Detect which cell encompasses the target text, then output its (x, y) center coordinate. 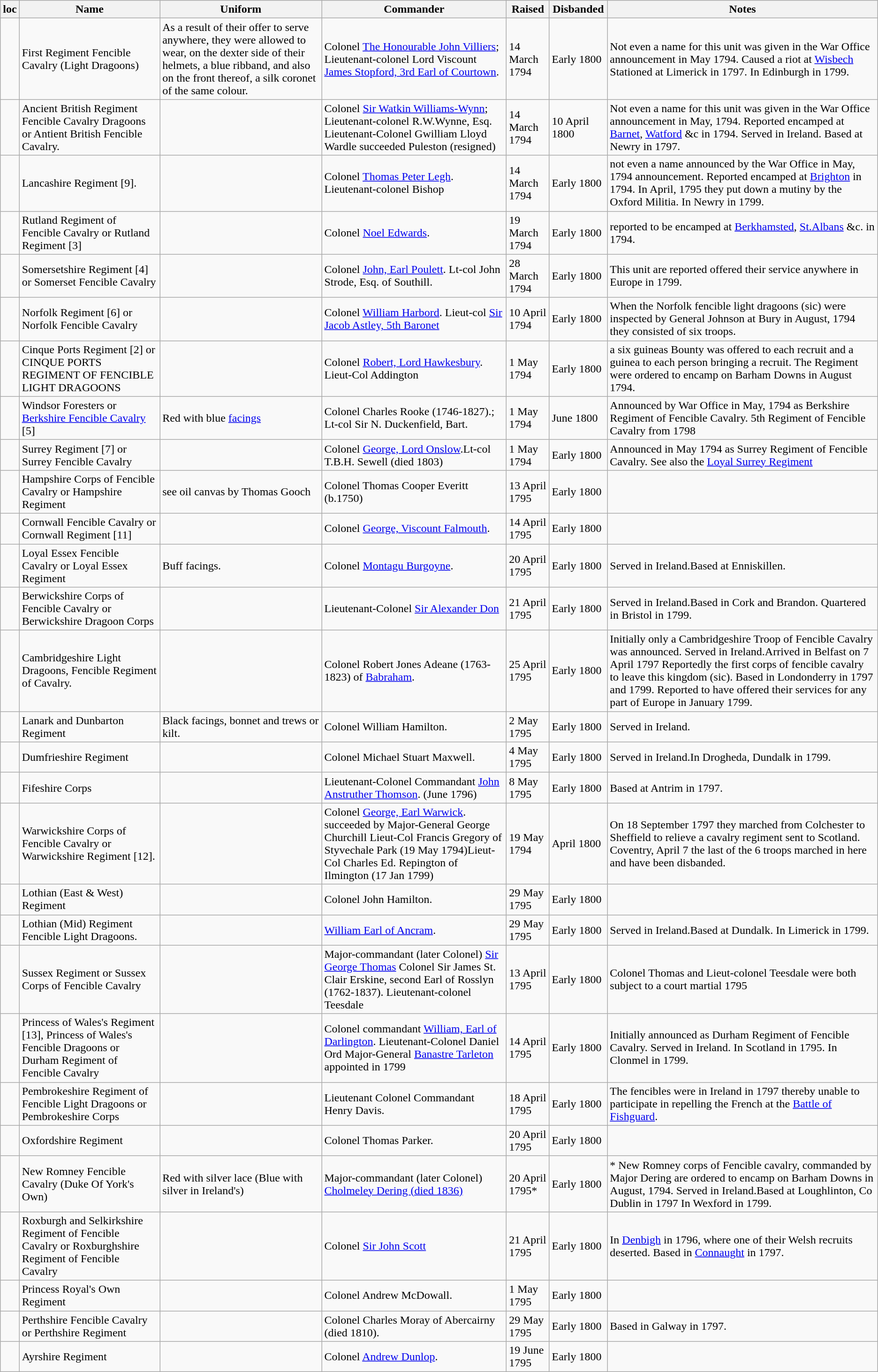
When the Norfolk fencible light dragoons (sic) were inspected by General Johnson at Bury in August, 1794 they consisted of six troops. (742, 319)
Colonel Robert Jones Adeane (1763-1823) of Babraham. (414, 671)
Colonel Thomas Peter Legh. Lieutenant-colonel Bishop (414, 183)
10 April 1794 (528, 319)
reported to be encamped at Berkhamsted, St.Albans &c. in 1794. (742, 233)
Colonel George, Viscount Falmouth. (414, 528)
June 1800 (578, 418)
2 May 1795 (528, 727)
19 June 1795 (528, 1357)
William Earl of Ancram. (414, 930)
Colonel Thomas Parker. (414, 1141)
20 April 1795* (528, 1184)
1 May 1795 (528, 1296)
28 March 1794 (528, 276)
Served in Ireland.In Drogheda, Dundalk in 1799. (742, 757)
Served in Ireland.Based at Dundalk. In Limerick in 1799. (742, 930)
Sussex Regiment or Sussex Corps of Fencible Cavalry (90, 979)
Princess Royal's Own Regiment (90, 1296)
10 April 1800 (578, 128)
Red with silver lace (Blue with silver in Ireland's) (241, 1184)
Based at Antrim in 1797. (742, 788)
Colonel George, Lord Onslow.Lt-col T.B.H. Sewell (died 1803) (414, 455)
Lanark and Dunbarton Regiment (90, 727)
Perthshire Fencible Cavalry or Perthshire Regiment (90, 1326)
Colonel Thomas Cooper Everitt (b.1750) (414, 492)
Colonel Michael Stuart Maxwell. (414, 757)
Rutland Regiment of Fencible Cavalry or Rutland Regiment [3] (90, 233)
Lancashire Regiment [9]. (90, 183)
Colonel Robert, Lord Hawkesbury. Lieut-Col Addington (414, 369)
In Denbigh in 1796, where one of their Welsh recruits deserted. Based in Connaught in 1797. (742, 1246)
Announced in May 1794 as Surrey Regiment of Fencible Cavalry. See also the Loyal Surrey Regiment (742, 455)
Berwickshire Corps of Fencible Cavalry or Berwickshire Dragoon Corps (90, 609)
Colonel The Honourable John Villiers; Lieutenant-colonel Lord Viscount James Stopford, 3rd Earl of Courtown. (414, 59)
Loyal Essex Fencible Cavalry or Loyal Essex Regiment (90, 566)
April 1800 (578, 843)
Commander (414, 9)
Colonel Andrew Dunlop. (414, 1357)
Colonel William Harbord. Lieut-col Sir Jacob Astley, 5th Baronet (414, 319)
Warwickshire Corps of Fencible Cavalry or Warwickshire Regiment [12]. (90, 843)
Ayrshire Regiment (90, 1357)
Served in Ireland.Based in Cork and Brandon. Quartered in Bristol in 1799. (742, 609)
Notes (742, 9)
Lieutenant-Colonel Commandant John Anstruther Thomson. (June 1796) (414, 788)
Lothian (East & West) Regiment (90, 900)
Colonel Noel Edwards. (414, 233)
Lothian (Mid) Regiment Fencible Light Dragoons. (90, 930)
Norfolk Regiment [6] or Norfolk Fencible Cavalry (90, 319)
Dumfrieshire Regiment (90, 757)
Colonel commandant William, Earl of Darlington. Lieutenant-Colonel Daniel Ord Major-General Banastre Tarleton appointed in 1799 (414, 1048)
8 May 1795 (528, 788)
Buff facings. (241, 566)
Colonel Montagu Burgoyne. (414, 566)
This unit are reported offered their service anywhere in Europe in 1799. (742, 276)
Colonel William Hamilton. (414, 727)
First Regiment Fencible Cavalry (Light Dragoons) (90, 59)
Fifeshire Corps (90, 788)
New Romney Fencible Cavalry (Duke Of York's Own) (90, 1184)
Raised (528, 9)
Colonel John, Earl Poulett. Lt-col John Strode, Esq. of Southill. (414, 276)
The fencibles were in Ireland in 1797 thereby unable to participate in repelling the French at the Battle of Fishguard. (742, 1104)
Somersetshire Regiment [4] or Somerset Fencible Cavalry (90, 276)
Roxburgh and Selkirkshire Regiment of Fencible Cavalry or Roxburghshire Regiment of Fencible Cavalry (90, 1246)
4 May 1795 (528, 757)
18 April 1795 (528, 1104)
Disbanded (578, 9)
Based in Galway in 1797. (742, 1326)
Lieutenant-Colonel Sir Alexander Don (414, 609)
Cornwall Fencible Cavalry or Cornwall Regiment [11] (90, 528)
Ancient British Regiment Fencible Cavalry Dragoons or Antient British Fencible Cavalry. (90, 128)
Name (90, 9)
Princess of Wales's Regiment [13], Princess of Wales's Fencible Dragoons or Durham Regiment of Fencible Cavalry (90, 1048)
Windsor Foresters or Berkshire Fencible Cavalry [5] (90, 418)
Lieutenant Colonel Commandant Henry Davis. (414, 1104)
Colonel Andrew McDowall. (414, 1296)
Initially announced as Durham Regiment of Fencible Cavalry. Served in Ireland. In Scotland in 1795. In Clonmel in 1799. (742, 1048)
Served in Ireland.Based at Enniskillen. (742, 566)
Announced by War Office in May, 1794 as Berkshire Regiment of Fencible Cavalry. 5th Regiment of Fencible Cavalry from 1798 (742, 418)
Cambridgeshire Light Dragoons, Fencible Regiment of Cavalry. (90, 671)
Major-commandant (later Colonel) Cholmeley Dering (died 1836) (414, 1184)
Surrey Regiment [7] or Surrey Fencible Cavalry (90, 455)
Cinque Ports Regiment [2] or CINQUE PORTS REGIMENT OF FENCIBLE LIGHT DRAGOONS (90, 369)
Black facings, bonnet and trews or kilt. (241, 727)
Red with blue facings (241, 418)
Colonel John Hamilton. (414, 900)
see oil canvas by Thomas Gooch (241, 492)
Colonel Charles Moray of Abercairny (died 1810). (414, 1326)
Colonel Sir John Scott (414, 1246)
Colonel Sir Watkin Williams-Wynn; Lieutenant-colonel R.W.Wynne, Esq. Lieutenant-Colonel Gwilliam Lloyd Wardle succeeded Puleston (resigned) (414, 128)
Colonel Charles Rooke (1746-1827).; Lt-col Sir N. Duckenfield, Bart. (414, 418)
Uniform (241, 9)
Hampshire Corps of Fencible Cavalry or Hampshire Regiment (90, 492)
loc (10, 9)
19 March 1794 (528, 233)
25 April 1795 (528, 671)
19 May 1794 (528, 843)
Pembrokeshire Regiment of Fencible Light Dragoons or Pembrokeshire Corps (90, 1104)
Oxfordshire Regiment (90, 1141)
Served in Ireland. (742, 727)
Colonel Thomas and Lieut-colonel Teesdale were both subject to a court martial 1795 (742, 979)
